Return [X, Y] of the center of cell containing provided text 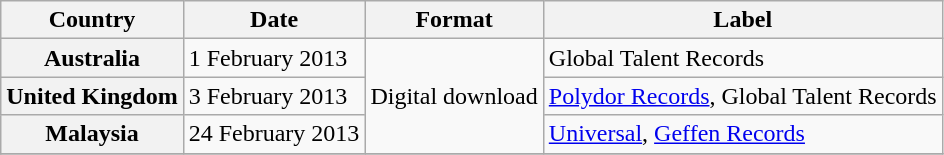
1 February 2013 [274, 58]
Label [742, 20]
3 February 2013 [274, 96]
Digital download [454, 96]
Polydor Records, Global Talent Records [742, 96]
Date [274, 20]
Global Talent Records [742, 58]
Format [454, 20]
Malaysia [92, 134]
United Kingdom [92, 96]
Country [92, 20]
24 February 2013 [274, 134]
Australia [92, 58]
Universal, Geffen Records [742, 134]
